Locate the cell with the specified text and output its (x, y) center coordinate. 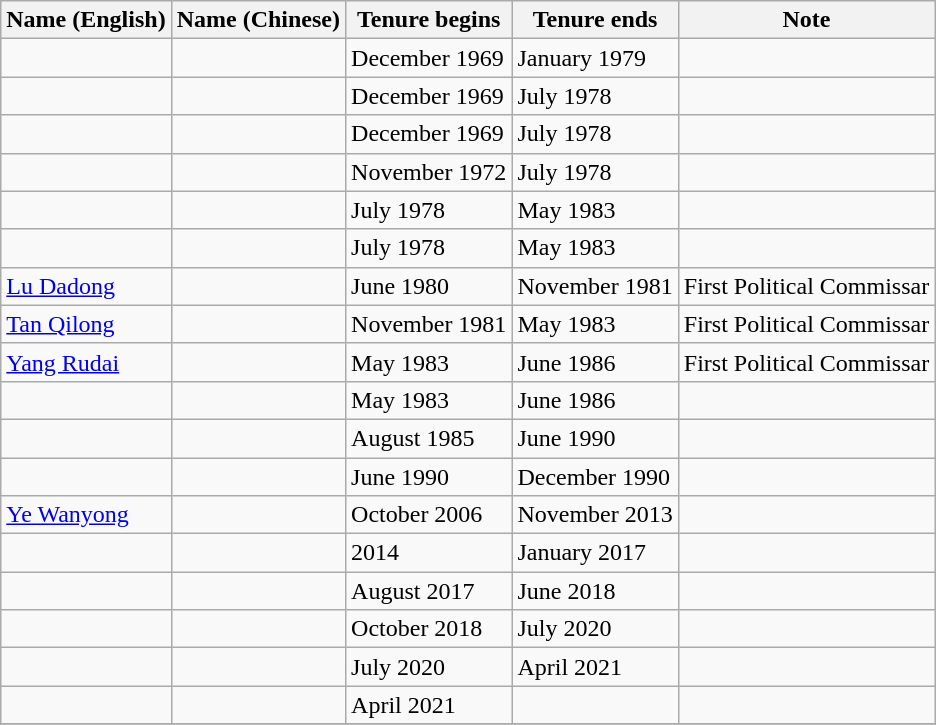
Lu Dadong (86, 286)
Note (806, 20)
June 2018 (595, 591)
October 2018 (429, 629)
November 2013 (595, 515)
Tenure ends (595, 20)
2014 (429, 553)
January 1979 (595, 58)
October 2006 (429, 515)
January 2017 (595, 553)
Tan Qilong (86, 324)
December 1990 (595, 477)
August 2017 (429, 591)
Yang Rudai (86, 362)
Tenure begins (429, 20)
Name (Chinese) (258, 20)
Name (English) (86, 20)
Ye Wanyong (86, 515)
June 1980 (429, 286)
August 1985 (429, 438)
November 1972 (429, 172)
